Output the (X, Y) coordinate of the center of the cell containing the given text.  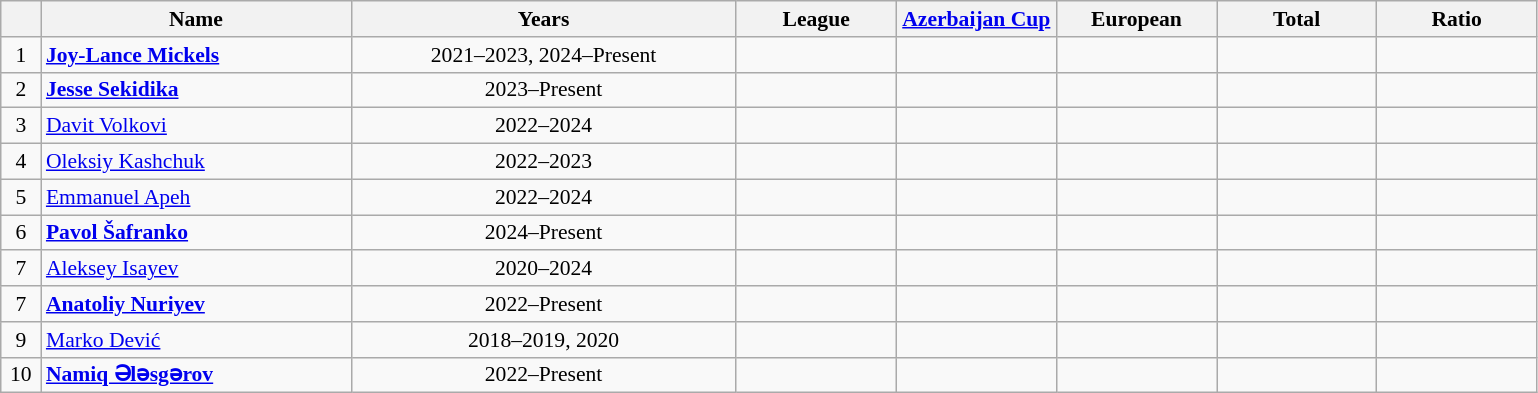
2 (21, 90)
4 (21, 162)
Namiq Ələsgərov (196, 375)
League (816, 19)
6 (21, 233)
Years (544, 19)
2020–2024 (544, 269)
1 (21, 55)
10 (21, 375)
2023–Present (544, 90)
Davit Volkovi (196, 126)
Jesse Sekidika (196, 90)
2018–2019, 2020 (544, 340)
2021–2023, 2024–Present (544, 55)
European (1136, 19)
Azerbaijan Cup (976, 19)
Name (196, 19)
Pavol Šafranko (196, 233)
Marko Dević (196, 340)
Emmanuel Apeh (196, 197)
Aleksey Isayev (196, 269)
9 (21, 340)
Ratio (1457, 19)
Oleksiy Kashchuk (196, 162)
3 (21, 126)
5 (21, 197)
Joy-Lance Mickels (196, 55)
2024–Present (544, 233)
Total (1296, 19)
Anatoliy Nuriyev (196, 304)
2022–2023 (544, 162)
